From the cell containing the given text, extract its center point as (x, y) coordinate. 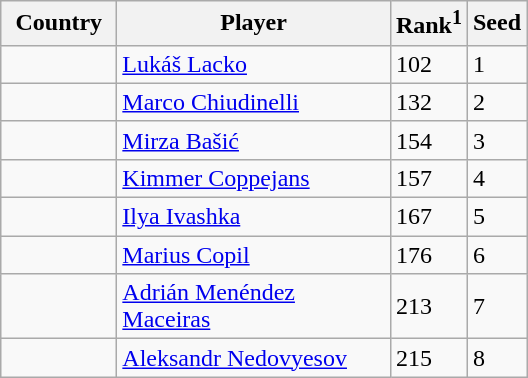
6 (496, 255)
3 (496, 140)
Adrián Menéndez Maceiras (254, 306)
2 (496, 102)
8 (496, 358)
Aleksandr Nedovyesov (254, 358)
215 (428, 358)
Mirza Bašić (254, 140)
176 (428, 255)
167 (428, 217)
157 (428, 178)
Rank1 (428, 24)
Country (59, 24)
Marius Copil (254, 255)
Kimmer Coppejans (254, 178)
5 (496, 217)
Player (254, 24)
4 (496, 178)
Seed (496, 24)
132 (428, 102)
154 (428, 140)
1 (496, 64)
Ilya Ivashka (254, 217)
Lukáš Lacko (254, 64)
213 (428, 306)
102 (428, 64)
Marco Chiudinelli (254, 102)
7 (496, 306)
